Output the (X, Y) coordinate of the center of the cell containing the given text.  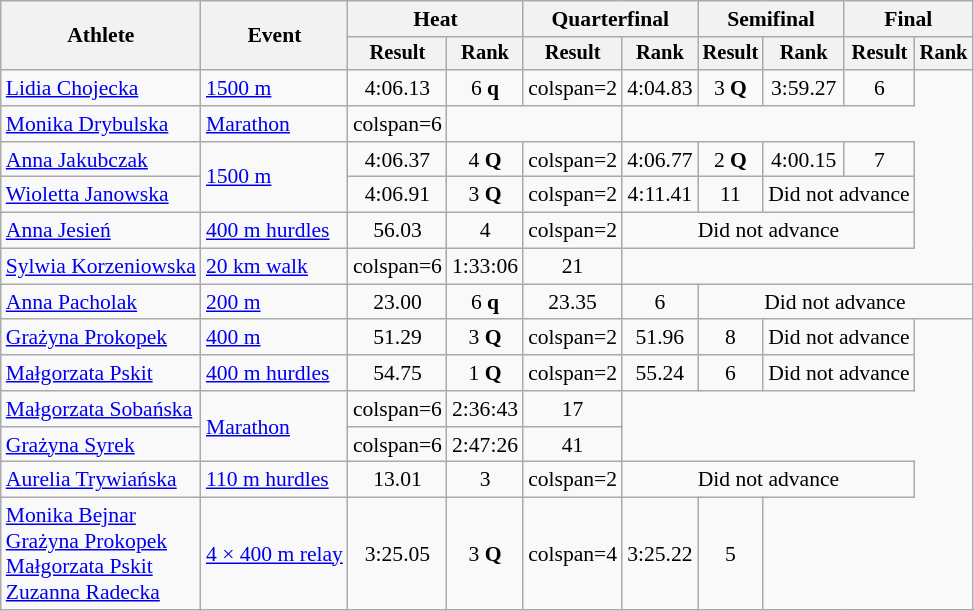
2:36:43 (485, 409)
200 m (274, 302)
5 (731, 554)
Anna Pacholak (101, 302)
17 (572, 409)
Sylwia Korzeniowska (101, 267)
3:59.27 (804, 88)
Anna Jakubczak (101, 160)
4:11.41 (660, 195)
3:25.05 (398, 554)
2:47:26 (485, 445)
2 Q (731, 160)
4 × 400 m relay (274, 554)
Quarterfinal (610, 19)
Final (908, 19)
Semifinal (772, 19)
400 m (274, 338)
1 Q (485, 373)
1:33:06 (485, 267)
4 Q (485, 160)
Grażyna Syrek (101, 445)
8 (731, 338)
Małgorzata Pskit (101, 373)
4:06.13 (398, 88)
Heat (436, 19)
Anna Jesień (101, 231)
7 (879, 160)
41 (572, 445)
Grażyna Prokopek (101, 338)
110 m hurdles (274, 480)
21 (572, 267)
20 km walk (274, 267)
4:00.15 (804, 160)
4:06.37 (398, 160)
3:25.22 (660, 554)
55.24 (660, 373)
4:04.83 (660, 88)
4:06.91 (398, 195)
51.29 (398, 338)
Monika BejnarGrażyna ProkopekMałgorzata PskitZuzanna Radecka (101, 554)
13.01 (398, 480)
Monika Drybulska (101, 124)
Athlete (101, 36)
54.75 (398, 373)
56.03 (398, 231)
Wioletta Janowska (101, 195)
23.00 (398, 302)
51.96 (660, 338)
Lidia Chojecka (101, 88)
11 (731, 195)
Małgorzata Sobańska (101, 409)
Aurelia Trywiańska (101, 480)
colspan=4 (572, 554)
4:06.77 (660, 160)
4 (485, 231)
3 (485, 480)
23.35 (572, 302)
Event (274, 36)
